Locate the cell with the specified text and output its (X, Y) center coordinate. 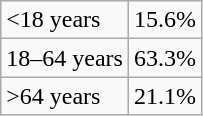
<18 years (65, 20)
>64 years (65, 96)
63.3% (164, 58)
18–64 years (65, 58)
15.6% (164, 20)
21.1% (164, 96)
